Locate the cell with the specified text and output its (X, Y) center coordinate. 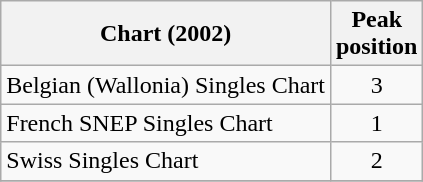
3 (376, 85)
French SNEP Singles Chart (166, 123)
Chart (2002) (166, 34)
2 (376, 161)
1 (376, 123)
Belgian (Wallonia) Singles Chart (166, 85)
Swiss Singles Chart (166, 161)
Peakposition (376, 34)
